From the cell containing the given text, extract its center point as [x, y] coordinate. 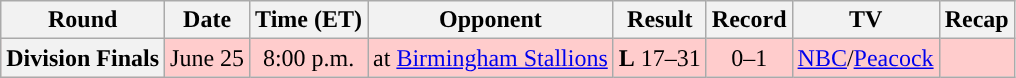
Result [660, 20]
Recap [976, 20]
Record [749, 20]
Time (ET) [309, 20]
at Birmingham Stallions [491, 58]
June 25 [208, 58]
Opponent [491, 20]
TV [866, 20]
Date [208, 20]
Division Finals [83, 58]
8:00 p.m. [309, 58]
0–1 [749, 58]
L 17–31 [660, 58]
NBC/Peacock [866, 58]
Round [83, 20]
